Determine the (x, y) coordinate at the center of the cell enclosing the given text.  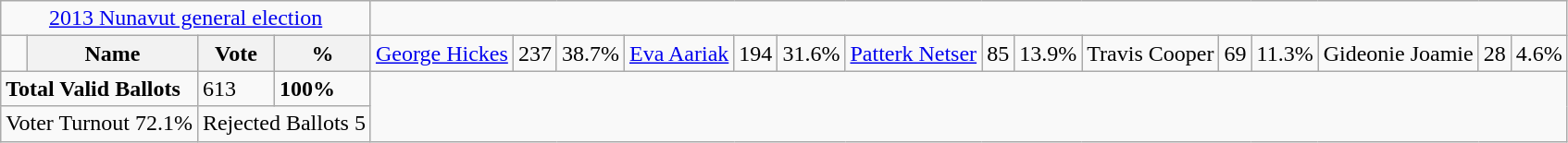
69 (1235, 54)
Voter Turnout 72.1% (100, 124)
Eva Aariak (678, 54)
28 (1494, 54)
237 (535, 54)
Name (112, 54)
Gideonie Joamie (1398, 54)
85 (998, 54)
George Hickes (442, 54)
% (323, 54)
4.6% (1538, 54)
194 (755, 54)
Patterk Netser (914, 54)
Vote (235, 54)
38.7% (591, 54)
613 (235, 89)
2013 Nunavut general election (186, 18)
11.3% (1285, 54)
100% (323, 89)
Travis Cooper (1151, 54)
13.9% (1048, 54)
31.6% (811, 54)
Rejected Ballots 5 (283, 124)
Total Valid Ballots (100, 89)
